Determine the [X, Y] coordinate at the center of the cell enclosing the given text.  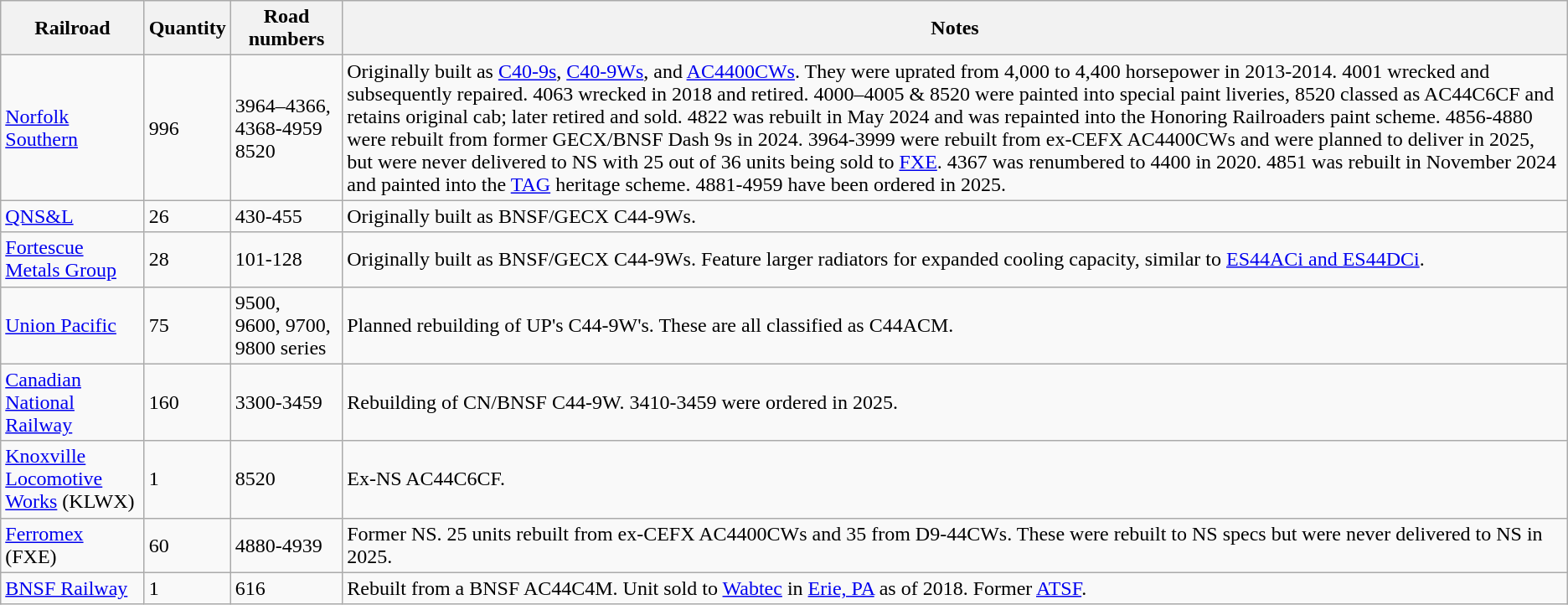
4880-4939 [286, 545]
Ferromex (FXE) [72, 545]
Originally built as BNSF/GECX C44-9Ws. [955, 216]
Rebuilt from a BNSF AC44C4M. Unit sold to Wabtec in Erie, PA as of 2018. Former ATSF. [955, 588]
Quantity [188, 28]
996 [188, 127]
BNSF Railway [72, 588]
160 [188, 402]
QNS&L [72, 216]
Planned rebuilding of UP's C44-9W's. These are all classified as C44ACM. [955, 325]
3300-3459 [286, 402]
Fortescue Metals Group [72, 260]
Road numbers [286, 28]
9500,9600, 9700, 9800 series [286, 325]
26 [188, 216]
Knoxville Locomotive Works (KLWX) [72, 479]
616 [286, 588]
Former NS. 25 units rebuilt from ex-CEFX AC4400CWs and 35 from D9-44CWs. These were rebuilt to NS specs but were never delivered to NS in 2025. [955, 545]
430-455 [286, 216]
Norfolk Southern [72, 127]
60 [188, 545]
28 [188, 260]
Ex-NS AC44C6CF. [955, 479]
Notes [955, 28]
Originally built as BNSF/GECX C44-9Ws. Feature larger radiators for expanded cooling capacity, similar to ES44ACi and ES44DCi. [955, 260]
101-128 [286, 260]
Union Pacific [72, 325]
Rebuilding of CN/BNSF C44-9W. 3410-3459 were ordered in 2025. [955, 402]
8520 [286, 479]
Canadian National Railway [72, 402]
Railroad [72, 28]
75 [188, 325]
3964–4366, 4368-4959 8520 [286, 127]
